Search for the cell housing the specified text and yield its (X, Y) center coordinate. 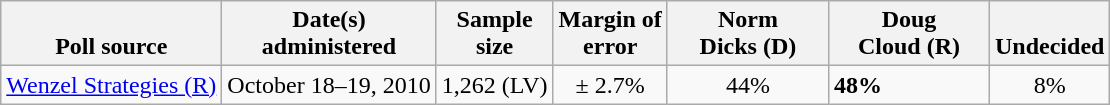
± 2.7% (610, 85)
Poll source (112, 34)
8% (1050, 85)
DougCloud (R) (908, 34)
Margin oferror (610, 34)
October 18–19, 2010 (329, 85)
1,262 (LV) (494, 85)
NormDicks (D) (748, 34)
44% (748, 85)
Samplesize (494, 34)
48% (908, 85)
Date(s)administered (329, 34)
Wenzel Strategies (R) (112, 85)
Undecided (1050, 34)
